Determine the (x, y) coordinate at the center of the cell enclosing the given text.  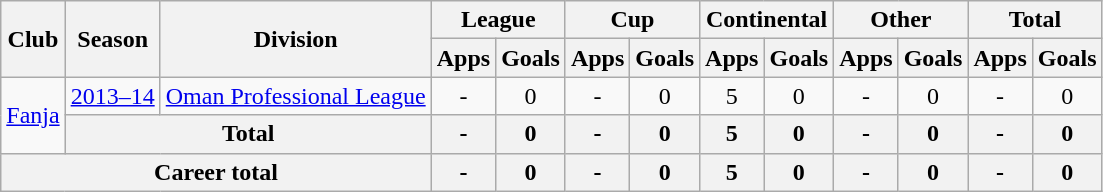
Division (296, 39)
Career total (216, 172)
Season (112, 39)
Club (33, 39)
2013–14 (112, 96)
Fanja (33, 115)
Cup (632, 20)
League (498, 20)
Oman Professional League (296, 96)
Continental (767, 20)
Other (901, 20)
